Find where the given text appears and provide that cell's center as [x, y] coordinate. 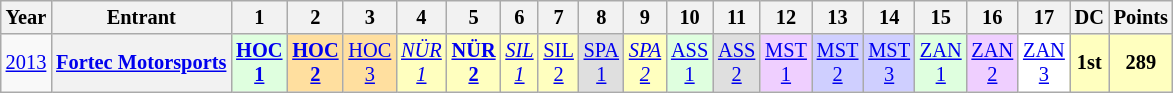
6 [519, 17]
ASS2 [736, 63]
Entrant [141, 17]
ZAN1 [941, 63]
Fortec Motorsports [141, 63]
NÜR1 [421, 63]
17 [1044, 17]
ASS1 [690, 63]
MST3 [889, 63]
12 [786, 17]
MST1 [786, 63]
Year [26, 17]
7 [558, 17]
SPA2 [645, 63]
10 [690, 17]
3 [370, 17]
SIL1 [519, 63]
HOC3 [370, 63]
ZAN2 [993, 63]
13 [838, 17]
4 [421, 17]
ZAN3 [1044, 63]
HOC2 [315, 63]
16 [993, 17]
Points [1141, 17]
2013 [26, 63]
9 [645, 17]
MST2 [838, 63]
HOC1 [259, 63]
NÜR2 [474, 63]
8 [602, 17]
5 [474, 17]
SIL2 [558, 63]
DC [1090, 17]
2 [315, 17]
14 [889, 17]
1 [259, 17]
SPA1 [602, 63]
289 [1141, 63]
15 [941, 17]
1st [1090, 63]
11 [736, 17]
